From the cell containing the given text, extract its center point as (x, y) coordinate. 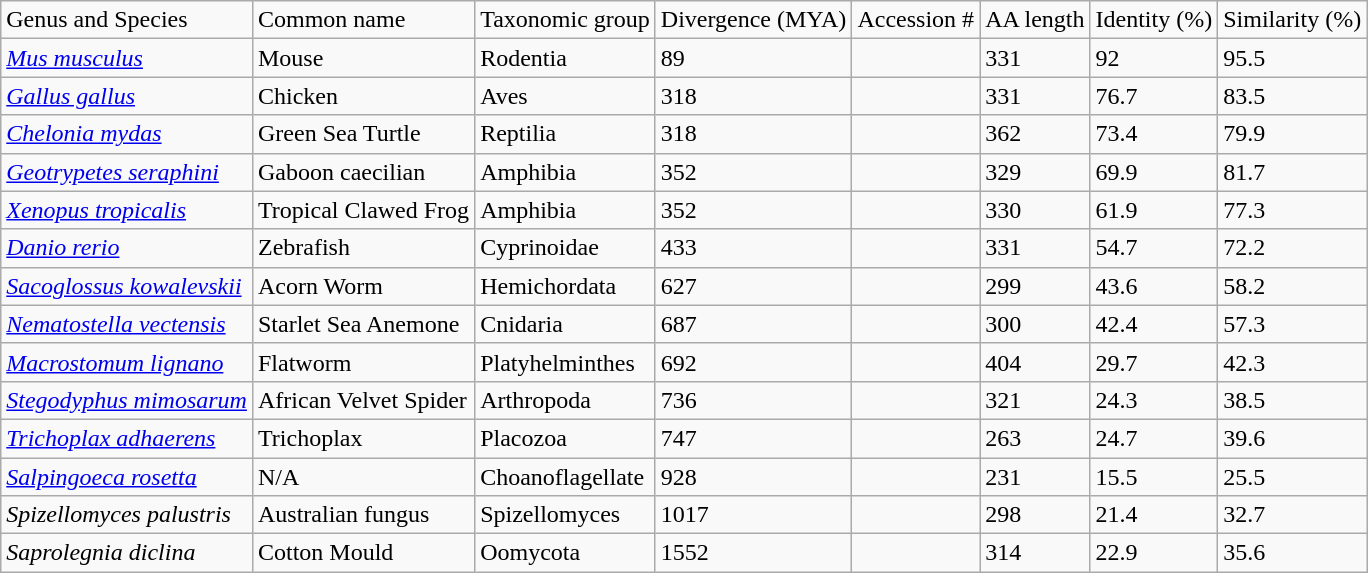
928 (754, 477)
Sacoglossus kowalevskii (127, 286)
Cotton Mould (363, 553)
35.6 (1292, 553)
54.7 (1154, 248)
627 (754, 286)
69.9 (1154, 172)
1552 (754, 553)
Spizellomyces (566, 515)
95.5 (1292, 58)
25.5 (1292, 477)
298 (1035, 515)
Platyhelminthes (566, 362)
Gallus gallus (127, 96)
79.9 (1292, 134)
Aves (566, 96)
Xenopus tropicalis (127, 210)
89 (754, 58)
Chicken (363, 96)
263 (1035, 438)
Hemichordata (566, 286)
433 (754, 248)
687 (754, 324)
Nematostella vectensis (127, 324)
300 (1035, 324)
32.7 (1292, 515)
43.6 (1154, 286)
329 (1035, 172)
Starlet Sea Anemone (363, 324)
692 (754, 362)
Trichoplax adhaerens (127, 438)
38.5 (1292, 400)
57.3 (1292, 324)
362 (1035, 134)
72.2 (1292, 248)
24.7 (1154, 438)
Tropical Clawed Frog (363, 210)
330 (1035, 210)
N/A (363, 477)
Rodentia (566, 58)
Cnidaria (566, 324)
81.7 (1292, 172)
Identity (%) (1154, 20)
73.4 (1154, 134)
21.4 (1154, 515)
Mouse (363, 58)
Flatworm (363, 362)
Gaboon caecilian (363, 172)
Taxonomic group (566, 20)
15.5 (1154, 477)
76.7 (1154, 96)
231 (1035, 477)
29.7 (1154, 362)
Placozoa (566, 438)
Stegodyphus mimosarum (127, 400)
83.5 (1292, 96)
Common name (363, 20)
58.2 (1292, 286)
61.9 (1154, 210)
Australian fungus (363, 515)
Cyprinoidae (566, 248)
Oomycota (566, 553)
404 (1035, 362)
Mus musculus (127, 58)
42.4 (1154, 324)
Acorn Worm (363, 286)
Similarity (%) (1292, 20)
Accession # (916, 20)
Salpingoeca rosetta (127, 477)
22.9 (1154, 553)
77.3 (1292, 210)
Trichoplax (363, 438)
Green Sea Turtle (363, 134)
Saprolegnia diclina (127, 553)
Geotrypetes seraphini (127, 172)
Spizellomyces palustris (127, 515)
321 (1035, 400)
Choanoflagellate (566, 477)
747 (754, 438)
Reptilia (566, 134)
39.6 (1292, 438)
Divergence (MYA) (754, 20)
736 (754, 400)
Chelonia mydas (127, 134)
42.3 (1292, 362)
Genus and Species (127, 20)
314 (1035, 553)
24.3 (1154, 400)
African Velvet Spider (363, 400)
Danio rerio (127, 248)
Zebrafish (363, 248)
92 (1154, 58)
299 (1035, 286)
AA length (1035, 20)
Macrostomum lignano (127, 362)
1017 (754, 515)
Arthropoda (566, 400)
